Return (x, y) of the center of cell containing provided text 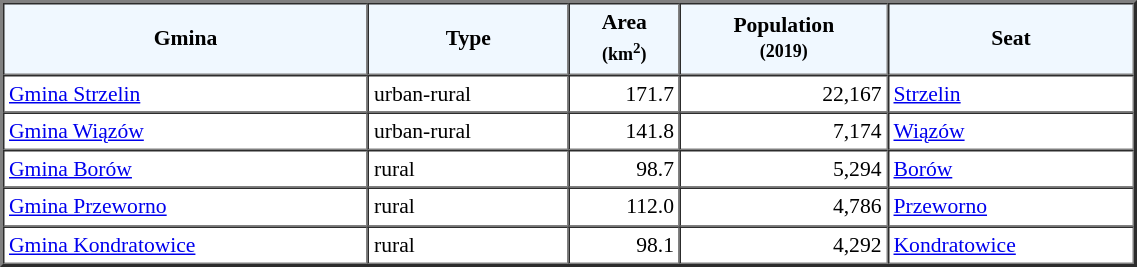
Gmina (186, 38)
Area(km2) (624, 38)
Kondratowice (1012, 245)
Przeworno (1012, 207)
Gmina Przeworno (186, 207)
5,294 (784, 169)
98.7 (624, 169)
Strzelin (1012, 93)
Population(2019) (784, 38)
22,167 (784, 93)
Wiązów (1012, 131)
98.1 (624, 245)
Gmina Wiązów (186, 131)
4,786 (784, 207)
171.7 (624, 93)
4,292 (784, 245)
Seat (1012, 38)
141.8 (624, 131)
Borów (1012, 169)
7,174 (784, 131)
Gmina Kondratowice (186, 245)
Type (468, 38)
Gmina Strzelin (186, 93)
112.0 (624, 207)
Gmina Borów (186, 169)
